Find where the given text appears and provide that cell's center as (x, y) coordinate. 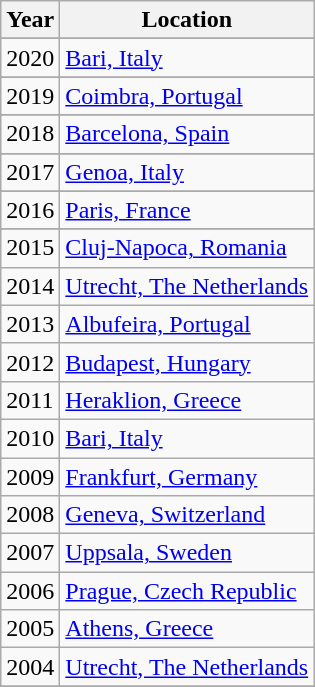
Location (187, 20)
2010 (30, 438)
Frankfurt, Germany (187, 477)
2020 (30, 58)
Cluj-Napoca, Romania (187, 248)
Athens, Greece (187, 629)
2019 (30, 96)
Coimbra, Portugal (187, 96)
2013 (30, 324)
Heraklion, Greece (187, 400)
2018 (30, 134)
Prague, Czech Republic (187, 591)
2017 (30, 172)
2008 (30, 515)
2005 (30, 629)
2014 (30, 286)
2011 (30, 400)
2006 (30, 591)
Geneva, Switzerland (187, 515)
2007 (30, 553)
Budapest, Hungary (187, 362)
Genoa, Italy (187, 172)
2016 (30, 210)
Barcelona, Spain (187, 134)
Albufeira, Portugal (187, 324)
2012 (30, 362)
2004 (30, 667)
2015 (30, 248)
Year (30, 20)
Uppsala, Sweden (187, 553)
2009 (30, 477)
Paris, France (187, 210)
